Scan for the cell matching the given text and deliver its (X, Y) coordinate at center. 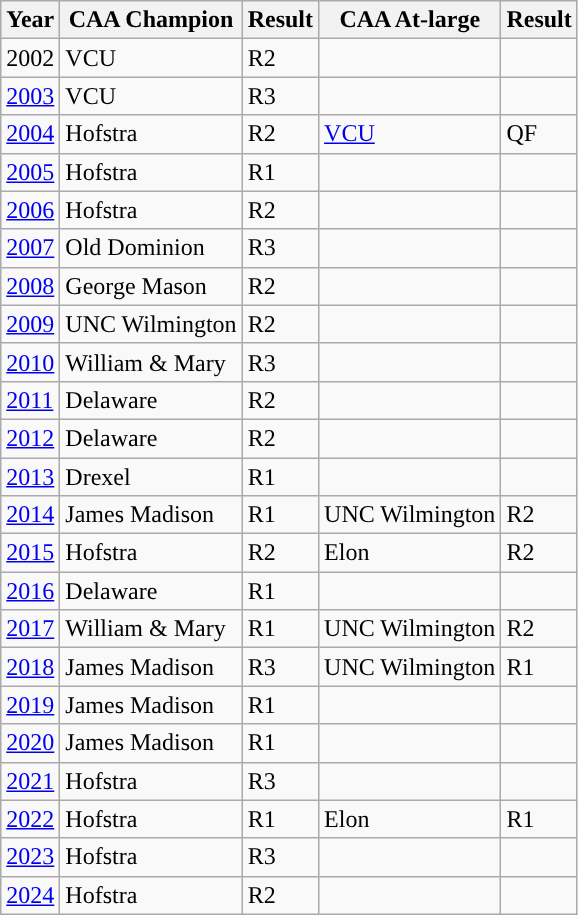
QF (539, 134)
George Mason (151, 286)
CAA At-large (410, 20)
2024 (30, 895)
2019 (30, 705)
Drexel (151, 477)
Year (30, 20)
2012 (30, 438)
2021 (30, 781)
2023 (30, 857)
2013 (30, 477)
2016 (30, 591)
2011 (30, 400)
2006 (30, 210)
2005 (30, 172)
2002 (30, 58)
2004 (30, 134)
CAA Champion (151, 20)
Old Dominion (151, 248)
2015 (30, 553)
2010 (30, 362)
2022 (30, 819)
2017 (30, 629)
2014 (30, 515)
2020 (30, 743)
2007 (30, 248)
2003 (30, 96)
2018 (30, 667)
2008 (30, 286)
2009 (30, 324)
